Return the [x, y] coordinate for the center point of the cell that contains the specified text.  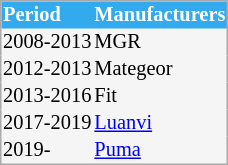
Puma [160, 150]
Manufacturers [160, 15]
2013-2016 [47, 96]
Fit [160, 96]
2012-2013 [47, 70]
Mategeor [160, 70]
MGR [160, 42]
2008-2013 [47, 42]
2019- [47, 150]
Luanvi [160, 124]
2017-2019 [47, 124]
Period [47, 15]
